Scan for the cell matching the given text and deliver its [x, y] coordinate at center. 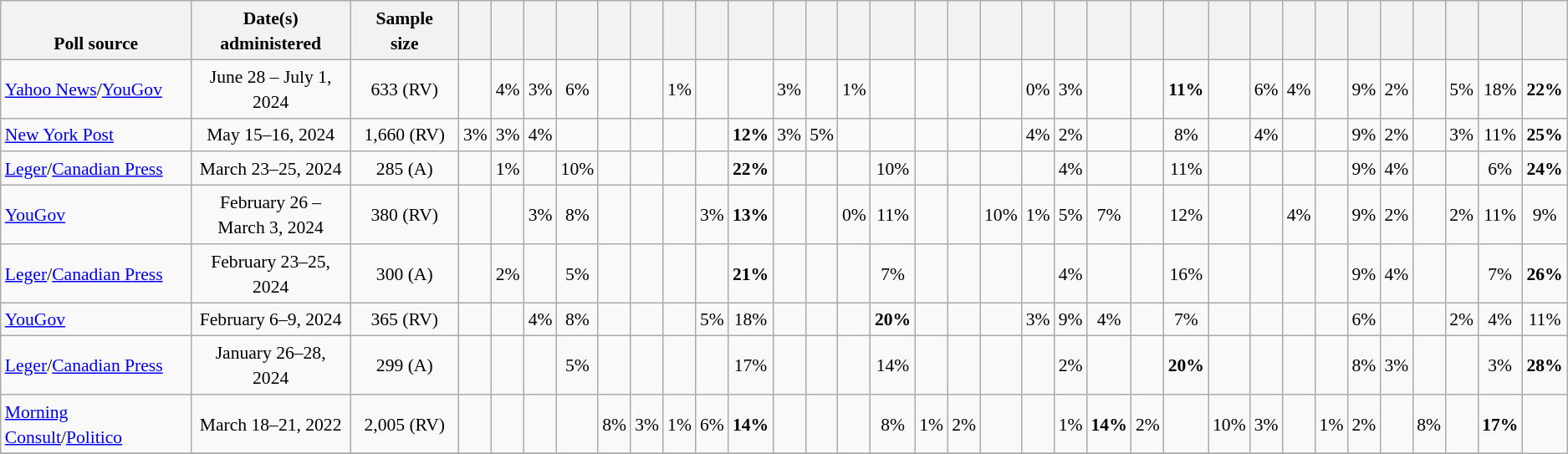
February 6–9, 2024 [271, 319]
Morning Consult/Politico [96, 424]
March 23–25, 2024 [271, 169]
New York Post [96, 135]
24% [1544, 169]
Yahoo News/YouGov [96, 89]
February 23–25, 2024 [271, 273]
299 (A) [405, 365]
May 15–16, 2024 [271, 135]
February 26 – March 3, 2024 [271, 215]
Poll source [96, 30]
365 (RV) [405, 319]
26% [1544, 273]
633 (RV) [405, 89]
285 (A) [405, 169]
21% [751, 273]
1,660 (RV) [405, 135]
380 (RV) [405, 215]
28% [1544, 365]
2,005 (RV) [405, 424]
March 18–21, 2022 [271, 424]
Date(s)administered [271, 30]
Samplesize [405, 30]
25% [1544, 135]
January 26–28, 2024 [271, 365]
June 28 – July 1, 2024 [271, 89]
300 (A) [405, 273]
16% [1186, 273]
13% [751, 215]
